Extract the (x, y) coordinate from the center of the cell holding the provided text.  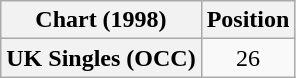
26 (248, 58)
Position (248, 20)
UK Singles (OCC) (101, 58)
Chart (1998) (101, 20)
